Search for the cell housing the specified text and yield its (x, y) center coordinate. 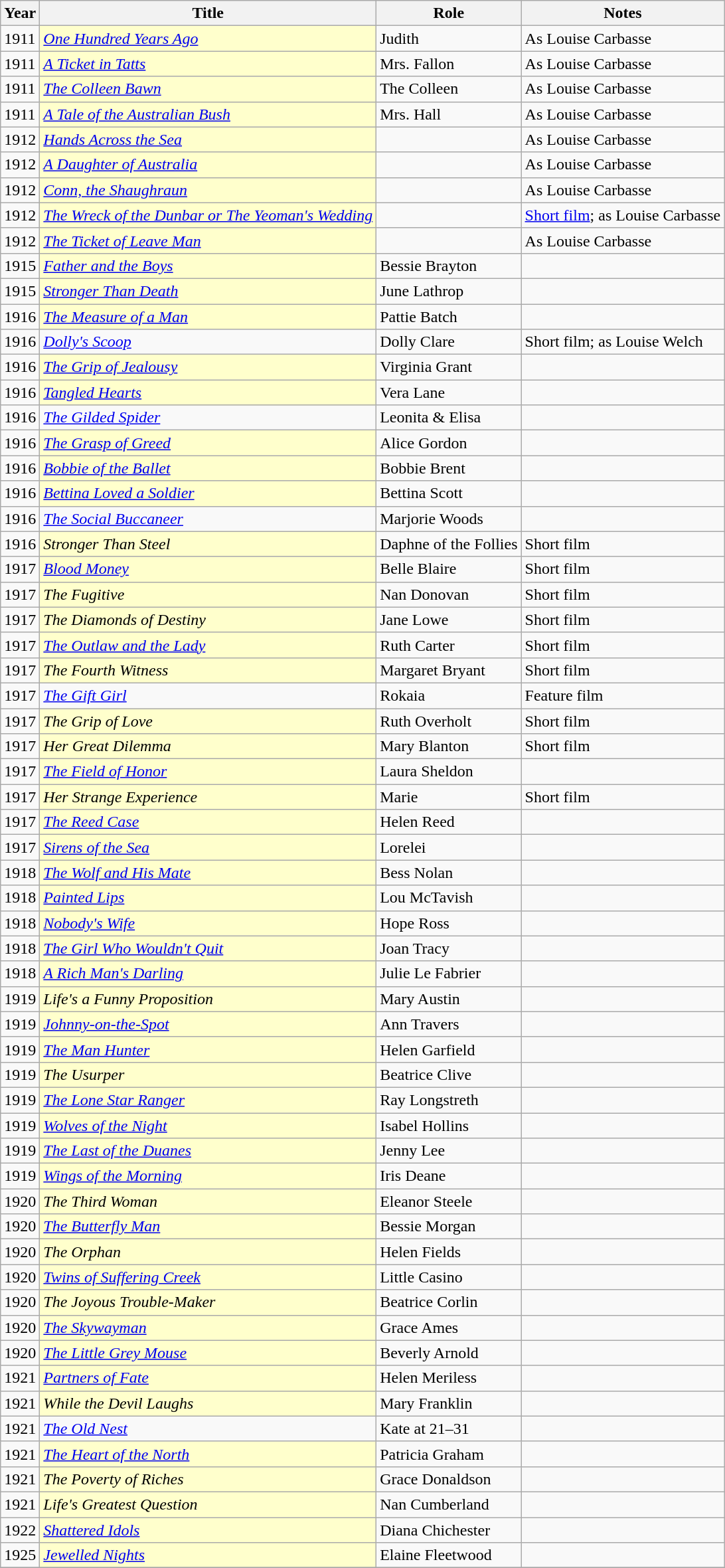
One Hundred Years Ago (208, 39)
Shattered Idols (208, 1529)
The Gift Girl (208, 695)
The Grip of Love (208, 721)
The Grasp of Greed (208, 443)
Bobbie of the Ballet (208, 468)
Joan Tracy (449, 948)
Beverly Arnold (449, 1353)
Partners of Fate (208, 1378)
Little Casino (449, 1277)
Ann Travers (449, 1024)
The Ticket of Leave Man (208, 240)
Life's a Funny Proposition (208, 999)
Helen Garfield (449, 1049)
Daphne of the Follies (449, 544)
Eleanor Steele (449, 1201)
The Measure of a Man (208, 317)
Johnny-on-the-Spot (208, 1024)
The Wolf and His Mate (208, 873)
Jewelled Nights (208, 1555)
The Fugitive (208, 594)
The Fourth Witness (208, 670)
Grace Donaldson (449, 1479)
Dolly's Scoop (208, 342)
Diana Chichester (449, 1529)
Helen Meriless (449, 1378)
Painted Lips (208, 898)
Leonita & Elisa (449, 418)
Virginia Grant (449, 367)
Bessie Brayton (449, 266)
1922 (20, 1529)
Mary Austin (449, 999)
The Old Nest (208, 1429)
The Joyous Trouble-Maker (208, 1302)
Bettina Loved a Soldier (208, 493)
Marjorie Woods (449, 519)
The Skywayman (208, 1328)
The Man Hunter (208, 1049)
Mrs. Fallon (449, 64)
Father and the Boys (208, 266)
Stronger Than Steel (208, 544)
Judith (449, 39)
Marie (449, 797)
The Girl Who Wouldn't Quit (208, 948)
Mrs. Hall (449, 114)
Wings of the Morning (208, 1176)
Helen Reed (449, 822)
A Ticket in Tatts (208, 64)
Beatrice Clive (449, 1075)
The Colleen Bawn (208, 89)
Margaret Bryant (449, 670)
While the Devil Laughs (208, 1403)
The Orphan (208, 1252)
The Gilded Spider (208, 418)
The Lone Star Ranger (208, 1100)
Nobody's Wife (208, 923)
Short film; as Louise Welch (623, 342)
Belle Blaire (449, 569)
The Diamonds of Destiny (208, 620)
Jane Lowe (449, 620)
Title (208, 13)
Hope Ross (449, 923)
Dolly Clare (449, 342)
Sirens of the Sea (208, 847)
Isabel Hollins (449, 1126)
Rokaia (449, 695)
Bobbie Brent (449, 468)
Ruth Carter (449, 645)
The Reed Case (208, 822)
The Field of Honor (208, 772)
The Heart of the North (208, 1454)
Pattie Batch (449, 317)
The Outlaw and the Lady (208, 645)
Alice Gordon (449, 443)
Nan Donovan (449, 594)
Hands Across the Sea (208, 139)
Tangled Hearts (208, 392)
Short film; as Louise Carbasse (623, 215)
Bess Nolan (449, 873)
The Colleen (449, 89)
Mary Franklin (449, 1403)
A Tale of the Australian Bush (208, 114)
Bettina Scott (449, 493)
Vera Lane (449, 392)
Stronger Than Death (208, 291)
Lou McTavish (449, 898)
Notes (623, 13)
Twins of Suffering Creek (208, 1277)
The Wreck of the Dunbar or The Yeoman's Wedding (208, 215)
Her Strange Experience (208, 797)
The Social Buccaneer (208, 519)
Laura Sheldon (449, 772)
Patricia Graham (449, 1454)
The Usurper (208, 1075)
The Grip of Jealousy (208, 367)
Feature film (623, 695)
The Last of the Duanes (208, 1151)
Helen Fields (449, 1252)
A Rich Man's Darling (208, 974)
June Lathrop (449, 291)
The Third Woman (208, 1201)
Life's Greatest Question (208, 1504)
Her Great Dilemma (208, 746)
Jenny Lee (449, 1151)
A Daughter of Australia (208, 165)
Nan Cumberland (449, 1504)
Ray Longstreth (449, 1100)
Kate at 21–31 (449, 1429)
1925 (20, 1555)
Grace Ames (449, 1328)
Mary Blanton (449, 746)
Conn, the Shaughraun (208, 190)
Bessie Morgan (449, 1227)
Iris Deane (449, 1176)
Ruth Overholt (449, 721)
Wolves of the Night (208, 1126)
The Butterfly Man (208, 1227)
The Poverty of Riches (208, 1479)
Year (20, 13)
The Little Grey Mouse (208, 1353)
Lorelei (449, 847)
Role (449, 13)
Blood Money (208, 569)
Beatrice Corlin (449, 1302)
Julie Le Fabrier (449, 974)
Elaine Fleetwood (449, 1555)
